From the cell containing the given text, extract its center point as [x, y] coordinate. 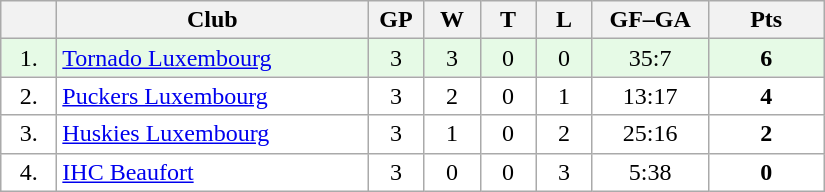
Huskies Luxembourg [212, 134]
13:17 [650, 96]
GF–GA [650, 20]
IHC Beaufort [212, 172]
5:38 [650, 172]
Pts [766, 20]
2. [29, 96]
W [452, 20]
1. [29, 58]
4 [766, 96]
6 [766, 58]
L [564, 20]
Tornado Luxembourg [212, 58]
3. [29, 134]
4. [29, 172]
35:7 [650, 58]
25:16 [650, 134]
Club [212, 20]
T [508, 20]
Puckers Luxembourg [212, 96]
GP [396, 20]
